For the text-containing cell, return its midpoint in [X, Y] coordinate format. 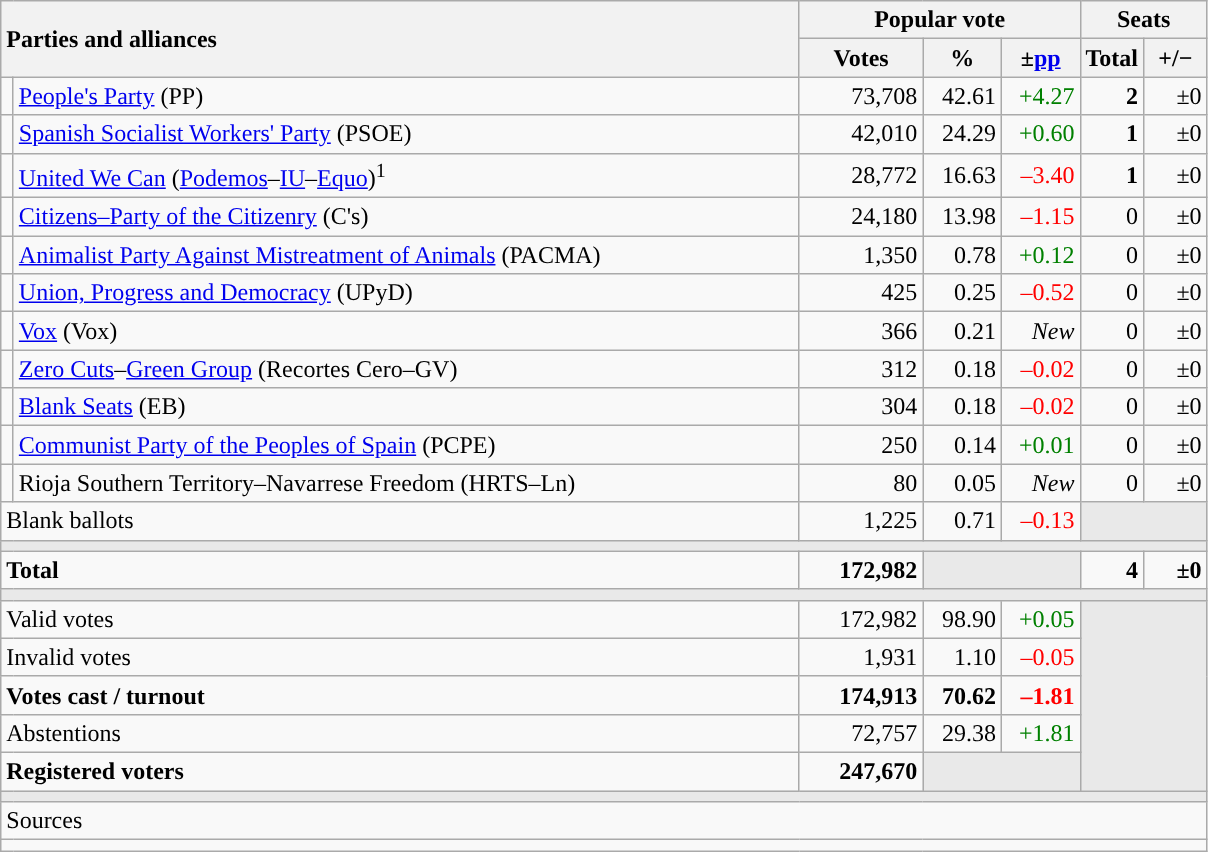
+0.05 [1040, 619]
366 [861, 331]
Seats [1144, 20]
Abstentions [400, 733]
70.62 [962, 695]
Sources [604, 821]
–0.05 [1040, 657]
312 [861, 369]
0.71 [962, 521]
28,772 [861, 176]
Popular vote [940, 20]
Citizens–Party of the Citizenry (C's) [406, 217]
Animalist Party Against Mistreatment of Animals (PACMA) [406, 255]
Union, Progress and Democracy (UPyD) [406, 293]
+0.01 [1040, 445]
425 [861, 293]
0.21 [962, 331]
0.14 [962, 445]
29.38 [962, 733]
16.63 [962, 176]
0.05 [962, 483]
24,180 [861, 217]
Votes [861, 58]
1,225 [861, 521]
72,757 [861, 733]
247,670 [861, 772]
Zero Cuts–Green Group (Recortes Cero–GV) [406, 369]
Blank ballots [400, 521]
1,350 [861, 255]
–0.52 [1040, 293]
Blank Seats (EB) [406, 407]
Spanish Socialist Workers' Party (PSOE) [406, 134]
98.90 [962, 619]
Parties and alliances [400, 39]
Registered voters [400, 772]
250 [861, 445]
1.10 [962, 657]
–1.81 [1040, 695]
Communist Party of the Peoples of Spain (PCPE) [406, 445]
–0.13 [1040, 521]
Valid votes [400, 619]
+/− [1176, 58]
–1.15 [1040, 217]
24.29 [962, 134]
Invalid votes [400, 657]
4 [1112, 570]
United We Can (Podemos–IU–Equo)1 [406, 176]
304 [861, 407]
0.25 [962, 293]
174,913 [861, 695]
Votes cast / turnout [400, 695]
+4.27 [1040, 96]
1,931 [861, 657]
0.78 [962, 255]
Vox (Vox) [406, 331]
13.98 [962, 217]
42.61 [962, 96]
80 [861, 483]
42,010 [861, 134]
+0.12 [1040, 255]
±pp [1040, 58]
+0.60 [1040, 134]
–3.40 [1040, 176]
2 [1112, 96]
Rioja Southern Territory–Navarrese Freedom (HRTS–Ln) [406, 483]
73,708 [861, 96]
+1.81 [1040, 733]
People's Party (PP) [406, 96]
% [962, 58]
